Search for the cell housing the specified text and yield its (X, Y) center coordinate. 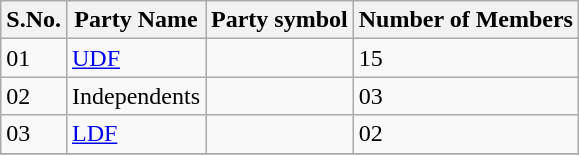
01 (34, 58)
LDF (136, 134)
UDF (136, 58)
15 (466, 58)
Party Name (136, 20)
Party symbol (280, 20)
Independents (136, 96)
Number of Members (466, 20)
S.No. (34, 20)
